From the cell containing the given text, extract its center point as (X, Y) coordinate. 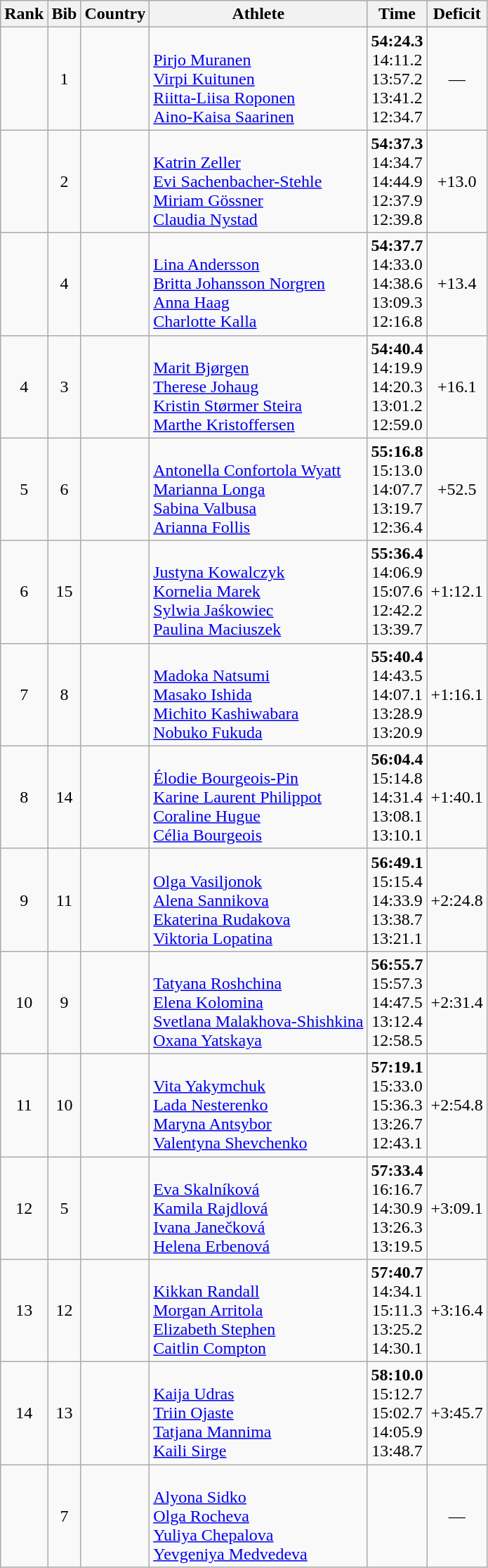
+16.1 (456, 387)
Élodie Bourgeois-PinKarine Laurent PhilippotCoraline HugueCélia Bourgeois (258, 797)
Marit BjørgenTherese JohaugKristin Størmer SteiraMarthe Kristoffersen (258, 387)
Country (115, 14)
+2:24.8 (456, 900)
54:37.314:34.714:44.912:37.912:39.8 (397, 181)
2 (65, 181)
Tatyana RoshchinaElena KolominaSvetlana Malakhova-ShishkinaOxana Yatskaya (258, 1002)
55:16.815:13.014:07.713:19.712:36.4 (397, 489)
Olga VasiljonokAlena SannikovaEkaterina RudakovaViktoria Lopatina (258, 900)
Alyona SidkoOlga RochevaYuliya ChepalovaYevgeniya Medvedeva (258, 1516)
Rank (24, 14)
Athlete (258, 14)
Pirjo MuranenVirpi KuitunenRiitta-Liisa RoponenAino-Kaisa Saarinen (258, 79)
56:55.715:57.314:47.513:12.412:58.5 (397, 1002)
Vita YakymchukLada NesterenkoMaryna AntsyborValentyna Shevchenko (258, 1105)
15 (65, 592)
Eva SkalníkováKamila RajdlováIvana JanečkováHelena Erbenová (258, 1208)
58:10.015:12.715:02.714:05.913:48.7 (397, 1413)
+3:45.7 (456, 1413)
Antonella Confortola WyattMarianna LongaSabina ValbusaArianna Follis (258, 489)
+13.4 (456, 284)
+2:31.4 (456, 1002)
Lina AnderssonBritta Johansson NorgrenAnna HaagCharlotte Kalla (258, 284)
57:19.115:33.015:36.313:26.712:43.1 (397, 1105)
54:40.414:19.914:20.313:01.212:59.0 (397, 387)
Time (397, 14)
54:24.314:11.213:57.213:41.212:34.7 (397, 79)
Justyna Kowalczyk Kornelia MarekSylwia JaśkowiecPaulina Maciuszek (258, 592)
3 (65, 387)
+1:12.1 (456, 592)
54:37.714:33.014:38.613:09.312:16.8 (397, 284)
Kikkan RandallMorgan ArritolaElizabeth StephenCaitlin Compton (258, 1311)
55:36.414:06.915:07.612:42.213:39.7 (397, 592)
57:40.714:34.115:11.313:25.214:30.1 (397, 1311)
55:40.414:43.514:07.113:28.913:20.9 (397, 694)
+3:16.4 (456, 1311)
+13.0 (456, 181)
Deficit (456, 14)
+3:09.1 (456, 1208)
+1:40.1 (456, 797)
56:49.115:15.414:33.913:38.713:21.1 (397, 900)
56:04.415:14.814:31.413:08.113:10.1 (397, 797)
+2:54.8 (456, 1105)
+1:16.1 (456, 694)
57:33.416:16.714:30.913:26.313:19.5 (397, 1208)
+52.5 (456, 489)
1 (65, 79)
Madoka NatsumiMasako IshidaMichito KashiwabaraNobuko Fukuda (258, 694)
Bib (65, 14)
Kaija UdrasTriin OjasteTatjana MannimaKaili Sirge (258, 1413)
Katrin ZellerEvi Sachenbacher-StehleMiriam GössnerClaudia Nystad (258, 181)
